Locate the cell with the specified text and output its [X, Y] center coordinate. 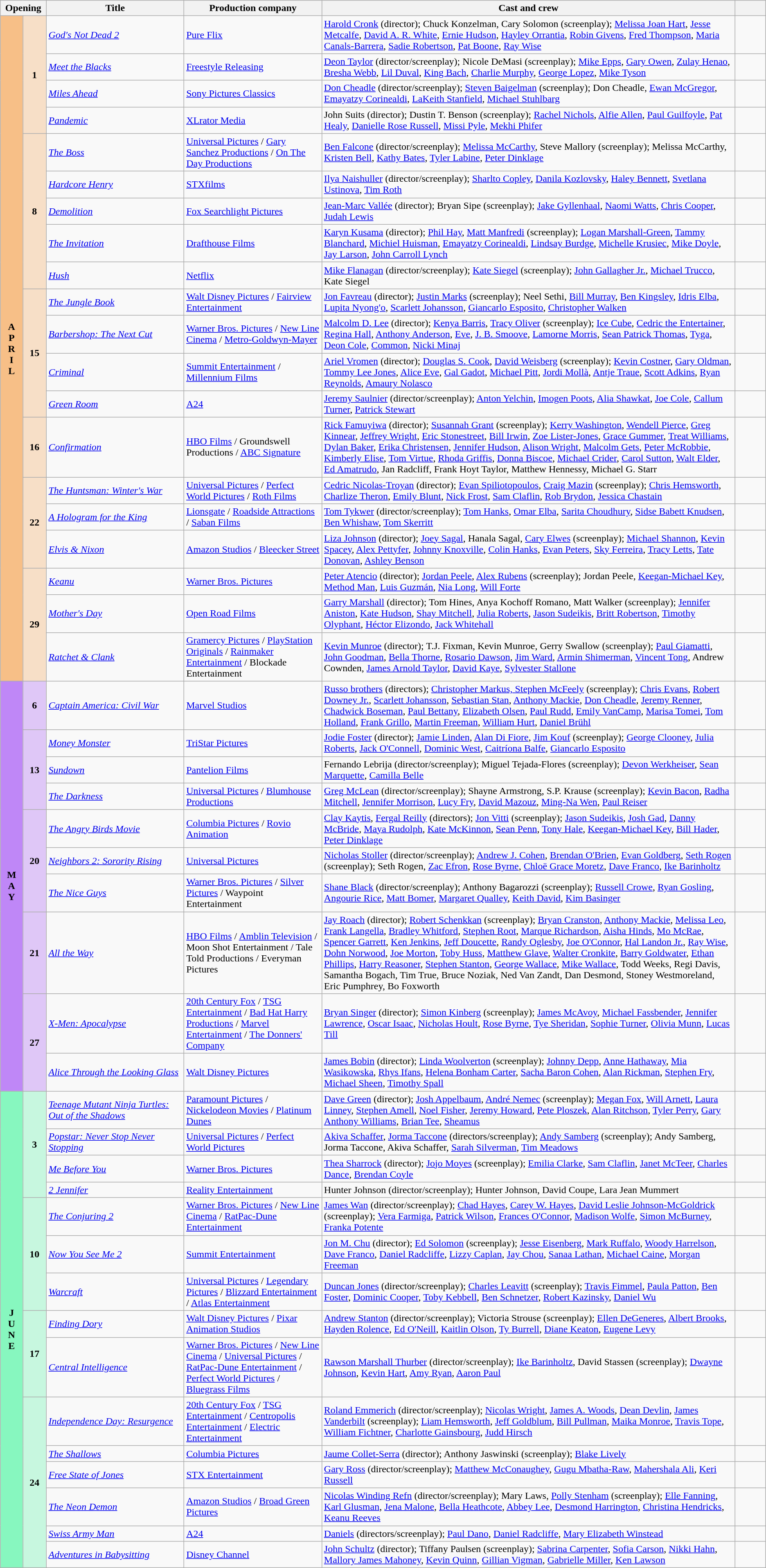
The Conjuring 2 [115, 1216]
Fernando Lebrija (director/screenplay); Miguel Tejada-Flores (screenplay); Devon Werkheiser, Sean Marquette, Camilla Belle [528, 769]
Hush [115, 275]
Warner Bros. Pictures / New Line Cinema / Universal Pictures / RatPac-Dune Entertainment / Perfect World Pictures / Bluegrass Films [253, 1367]
Meet the Blacks [115, 67]
Warner Bros. Pictures / New Line Cinema / Metro-Goldwyn-Mayer [253, 334]
Opening [23, 8]
Confirmation [115, 447]
HBO Films / Amblin Television / Moon Shot Entertainment / Tale Told Productions / Everyman Pictures [253, 953]
Sony Pictures Classics [253, 93]
8 [34, 211]
Jeremy Saulnier (director/screenplay); Anton Yelchin, Imogen Poots, Alia Shawkat, Joe Cole, Callum Turner, Patrick Stewart [528, 404]
STXfilms [253, 184]
Universal Pictures [253, 860]
X-Men: Apocalypse [115, 1024]
Independence Day: Resurgence [115, 1421]
XLrator Media [253, 120]
HBO Films / Groundswell Productions / ABC Signature [253, 447]
Peter Atencio (director); Jordan Peele, Alex Rubens (screenplay); Jordan Peele, Keegan-Michael Key, Method Man, Luis Guzmán, Nia Long, Will Forte [528, 581]
The Neon Demon [115, 1507]
Jaume Collet-Serra (director); Anthony Jaswinski (screenplay); Blake Lively [528, 1453]
Warcraft [115, 1292]
Amazon Studios / Bleecker Street [253, 549]
Title [115, 8]
17 [34, 1354]
Popstar: Never Stop Never Stopping [115, 1142]
MAY [11, 886]
16 [34, 447]
Thea Sharrock (director); Jojo Moyes (screenplay); Emilia Clarke, Sam Claflin, Janet McTeer, Charles Dance, Brendan Coyle [528, 1169]
Demolition [115, 211]
Hunter Johnson (director/screenplay); Hunter Johnson, David Coupe, Lara Jean Mummert [528, 1190]
29 [34, 625]
2 Jennifer [115, 1190]
Daniels (directors/screenplay); Paul Dano, Daniel Radcliffe, Mary Elizabeth Winstead [528, 1534]
Disney Channel [253, 1554]
Green Room [115, 404]
Tom Tykwer (director/screenplay); Tom Hanks, Omar Elba, Sarita Choudhury, Sidse Babett Knudsen, Ben Whishaw, Tom Skerritt [528, 517]
STX Entertainment [253, 1474]
Pure Flix [253, 35]
Paramount Pictures / Nickelodeon Movies / Platinum Dunes [253, 1110]
Teenage Mutant Ninja Turtles: Out of the Shadows [115, 1110]
Freestyle Releasing [253, 67]
Production company [253, 8]
Hardcore Henry [115, 184]
Neighbors 2: Sorority Rising [115, 860]
27 [34, 1042]
The Shallows [115, 1453]
Money Monster [115, 743]
Adventures in Babysitting [115, 1554]
Rawson Marshall Thurber (director/screenplay); Ike Barinholtz, David Stassen (screenplay); Dwayne Johnson, Kevin Hart, Amy Ryan, Aaron Paul [528, 1367]
Reality Entertainment [253, 1190]
Universal Pictures / Gary Sanchez Productions / On The Day Productions [253, 152]
Warner Bros. Pictures / New Line Cinema / RatPac-Dune Entertainment [253, 1216]
APRIL [11, 349]
Alice Through the Looking Glass [115, 1072]
Summit Entertainment [253, 1254]
Pantelion Films [253, 769]
The Invitation [115, 243]
3 [34, 1144]
Elvis & Nixon [115, 549]
Finding Dory [115, 1324]
Amazon Studios / Broad Green Pictures [253, 1507]
Walt Disney Pictures / Fairview Entertainment [253, 302]
Universal Pictures / Perfect World Pictures [253, 1142]
Me Before You [115, 1169]
Universal Pictures / Blumhouse Productions [253, 796]
Cast and crew [528, 8]
Mike Flanagan (director/screenplay); Kate Siegel (screenplay); John Gallagher Jr., Michael Trucco, Kate Siegel [528, 275]
20th Century Fox / TSG Entertainment / Centropolis Entertainment / Electric Entertainment [253, 1421]
Keanu [115, 581]
Lionsgate / Roadside Attractions / Saban Films [253, 517]
Marvel Studios [253, 706]
Warner Bros. Pictures / Silver Pictures / Waypoint Entertainment [253, 893]
1 [34, 74]
Central Intelligence [115, 1367]
Ratchet & Clank [115, 657]
Gramercy Pictures / PlayStation Originals / Rainmaker Entertainment / Blockade Entertainment [253, 657]
Barbershop: The Next Cut [115, 334]
The Angry Birds Movie [115, 828]
Columbia Pictures / Rovio Animation [253, 828]
TriStar Pictures [253, 743]
Ilya Naishuller (director/screenplay); Sharlto Copley, Danila Kozlovsky, Haley Bennett, Svetlana Ustinova, Tim Roth [528, 184]
Criminal [115, 372]
Universal Pictures / Legendary Pictures / Blizzard Entertainment / Atlas Entertainment [253, 1292]
Captain America: Civil War [115, 706]
15 [34, 353]
Miles Ahead [115, 93]
Open Road Films [253, 614]
24 [34, 1482]
Walt Disney Pictures [253, 1072]
Summit Entertainment / Millennium Films [253, 372]
Walt Disney Pictures / Pixar Animation Studios [253, 1324]
The Darkness [115, 796]
13 [34, 769]
20 [34, 860]
The Huntsman: Winter's War [115, 490]
Fox Searchlight Pictures [253, 211]
Now You See Me 2 [115, 1254]
God's Not Dead 2 [115, 35]
Sundown [115, 769]
The Nice Guys [115, 893]
Drafthouse Films [253, 243]
Gary Ross (director/screenplay); Matthew McConaughey, Gugu Mbatha-Raw, Mahershala Ali, Keri Russell [528, 1474]
The Boss [115, 152]
Netflix [253, 275]
Pandemic [115, 120]
Universal Pictures / Perfect World Pictures / Roth Films [253, 490]
Swiss Army Man [115, 1534]
10 [34, 1254]
Free State of Jones [115, 1474]
JUNE [11, 1329]
21 [34, 953]
The Jungle Book [115, 302]
20th Century Fox / TSG Entertainment / Bad Hat Harry Productions / Marvel Entertainment / The Donners' Company [253, 1024]
Columbia Pictures [253, 1453]
All the Way [115, 953]
Jean-Marc Vallée (director); Bryan Sipe (screenplay); Jake Gyllenhaal, Naomi Watts, Chris Cooper, Judah Lewis [528, 211]
22 [34, 523]
Mother's Day [115, 614]
6 [34, 706]
A Hologram for the King [115, 517]
